Locate the cell with the specified text and output its (X, Y) center coordinate. 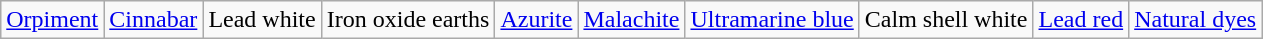
Cinnabar (154, 20)
Malachite (632, 20)
Iron oxide earths (408, 20)
Lead red (1081, 20)
Natural dyes (1196, 20)
Calm shell white (946, 20)
Lead white (262, 20)
Ultramarine blue (772, 20)
Azurite (536, 20)
Orpiment (52, 20)
